Scan for the cell matching the given text and deliver its [x, y] coordinate at center. 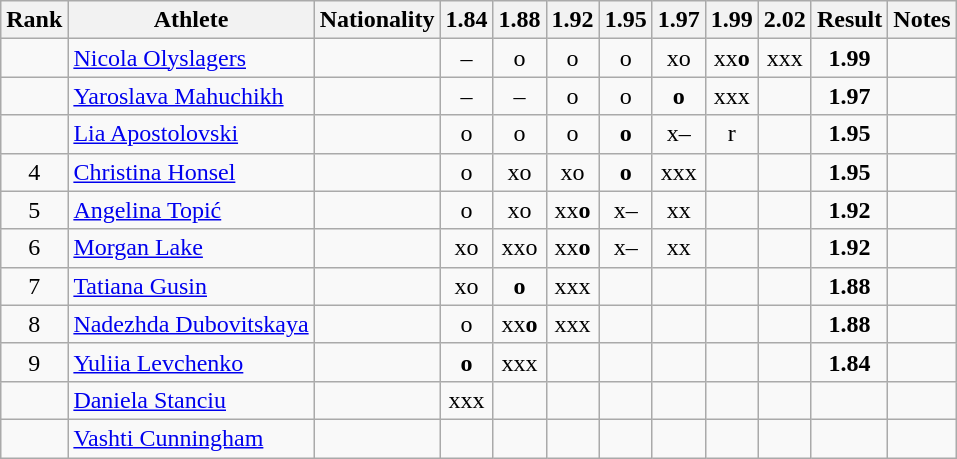
Result [849, 20]
Vashti Cunningham [191, 438]
8 [34, 324]
Notes [922, 20]
Athlete [191, 20]
Yuliia Levchenko [191, 362]
2.02 [784, 20]
7 [34, 286]
Nadezhda Dubovitskaya [191, 324]
4 [34, 172]
Angelina Topić [191, 210]
r [732, 134]
Daniela Stanciu [191, 400]
Lia Apostolovski [191, 134]
6 [34, 248]
Nationality [377, 20]
5 [34, 210]
Christina Honsel [191, 172]
Yaroslava Mahuchikh [191, 96]
Nicola Olyslagers [191, 58]
Rank [34, 20]
9 [34, 362]
Tatiana Gusin [191, 286]
Morgan Lake [191, 248]
